Detect which cell encompasses the target text, then output its [X, Y] center coordinate. 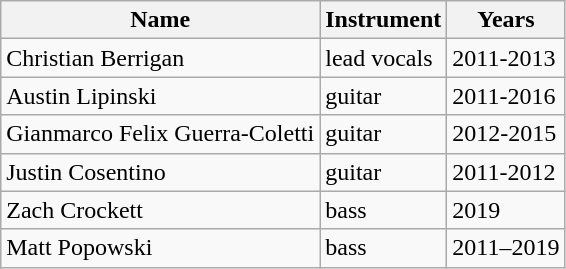
Matt Popowski [160, 248]
2011-2012 [506, 172]
lead vocals [384, 58]
2011-2013 [506, 58]
2011-2016 [506, 96]
Name [160, 20]
2019 [506, 210]
Years [506, 20]
Justin Cosentino [160, 172]
Austin Lipinski [160, 96]
Gianmarco Felix Guerra-Coletti [160, 134]
Christian Berrigan [160, 58]
2011–2019 [506, 248]
Instrument [384, 20]
Zach Crockett [160, 210]
2012-2015 [506, 134]
